Determine the (x, y) coordinate at the center of the cell enclosing the given text.  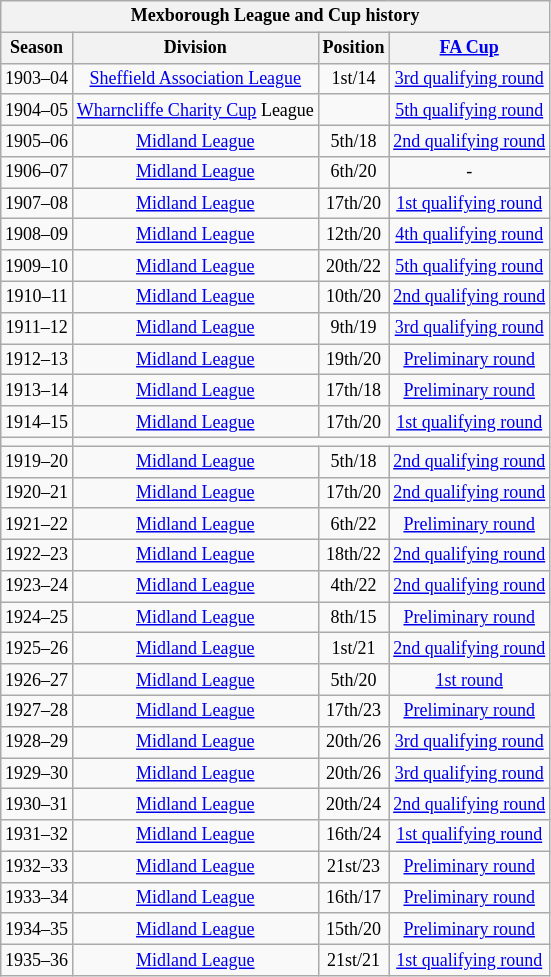
16th/17 (354, 898)
1904–05 (37, 110)
1925–26 (37, 648)
6th/20 (354, 172)
1926–27 (37, 680)
1909–10 (37, 266)
Division (195, 48)
Position (354, 48)
21st/21 (354, 960)
1905–06 (37, 140)
1931–32 (37, 836)
1923–24 (37, 586)
8th/15 (354, 618)
4th qualifying round (470, 234)
6th/22 (354, 524)
18th/22 (354, 554)
1932–33 (37, 866)
1920–21 (37, 492)
1907–08 (37, 204)
1906–07 (37, 172)
1st/14 (354, 78)
4th/22 (354, 586)
1919–20 (37, 462)
17th/23 (354, 710)
1927–28 (37, 710)
1st/21 (354, 648)
1928–29 (37, 742)
1921–22 (37, 524)
- (470, 172)
1903–04 (37, 78)
Sheffield Association League (195, 78)
21st/23 (354, 866)
1914–15 (37, 422)
1933–34 (37, 898)
FA Cup (470, 48)
12th/20 (354, 234)
1934–35 (37, 928)
1924–25 (37, 618)
1930–31 (37, 804)
9th/19 (354, 328)
Season (37, 48)
19th/20 (354, 360)
1912–13 (37, 360)
1st round (470, 680)
1908–09 (37, 234)
15th/20 (354, 928)
5th/20 (354, 680)
1935–36 (37, 960)
1929–30 (37, 774)
1913–14 (37, 390)
20th/22 (354, 266)
17th/18 (354, 390)
1911–12 (37, 328)
16th/24 (354, 836)
Wharncliffe Charity Cup League (195, 110)
10th/20 (354, 296)
Mexborough League and Cup history (276, 16)
1910–11 (37, 296)
1922–23 (37, 554)
20th/24 (354, 804)
